Identify which cell holds the provided text, then report its [x, y] central coordinate. 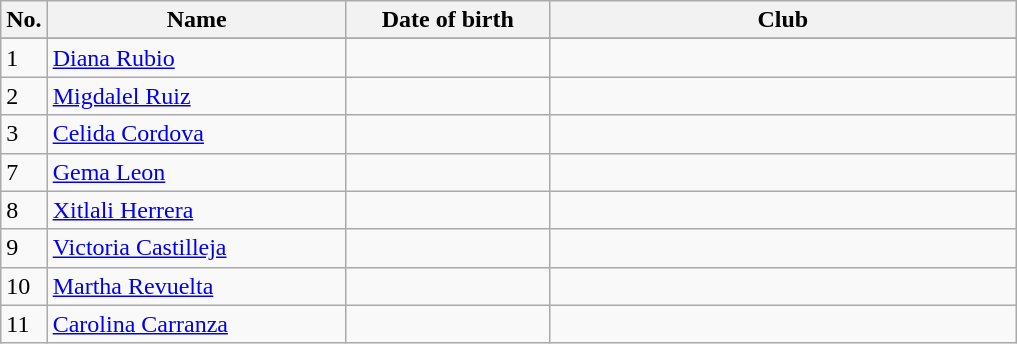
Migdalel Ruiz [196, 96]
No. [24, 20]
Club [782, 20]
1 [24, 58]
Victoria Castilleja [196, 248]
Xitlali Herrera [196, 210]
9 [24, 248]
3 [24, 134]
7 [24, 172]
Gema Leon [196, 172]
10 [24, 286]
Carolina Carranza [196, 324]
Name [196, 20]
11 [24, 324]
Diana Rubio [196, 58]
Celida Cordova [196, 134]
2 [24, 96]
8 [24, 210]
Martha Revuelta [196, 286]
Date of birth [448, 20]
